Return (x, y) of the center of cell containing provided text 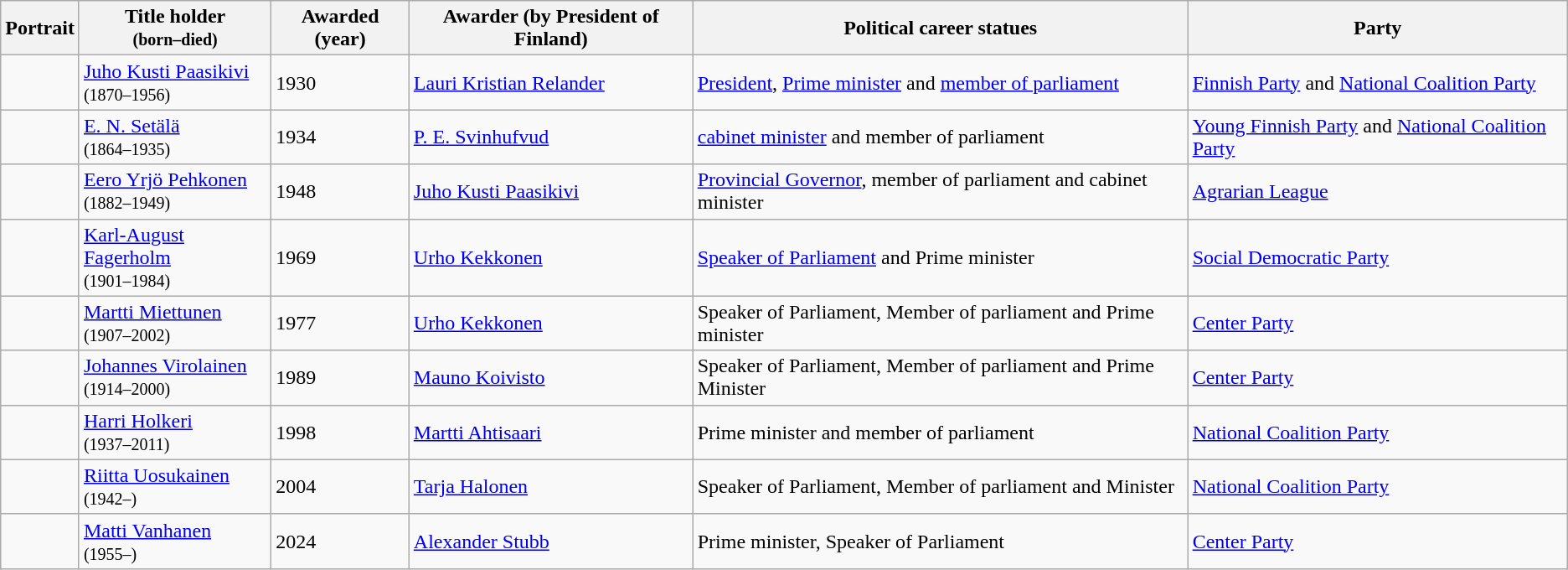
1998 (340, 433)
Speaker of Parliament, Member of parliament and Prime Minister (940, 377)
Tarja Halonen (551, 486)
Provincial Governor, member of parliament and cabinet minister (940, 191)
Juho Kusti Paasikivi (551, 191)
Lauri Kristian Relander (551, 82)
Speaker of Parliament, Member of parliament and Minister (940, 486)
Young Finnish Party and National Coalition Party (1377, 137)
1989 (340, 377)
Martti Ahtisaari (551, 433)
Agrarian League (1377, 191)
cabinet minister and member of parliament (940, 137)
Prime minister, Speaker of Parliament (940, 541)
Matti Vanhanen(1955–) (174, 541)
Social Democratic Party (1377, 257)
2024 (340, 541)
Prime minister and member of parliament (940, 433)
1930 (340, 82)
Party (1377, 28)
Mauno Koivisto (551, 377)
P. E. Svinhufvud (551, 137)
Martti Miettunen(1907–2002) (174, 324)
Alexander Stubb (551, 541)
2004 (340, 486)
President, Prime minister and member of parliament (940, 82)
Title holder (born–died) (174, 28)
Harri Holkeri(1937–2011) (174, 433)
Johannes Virolainen(1914–2000) (174, 377)
1977 (340, 324)
1948 (340, 191)
Speaker of Parliament and Prime minister (940, 257)
Political career statues (940, 28)
E. N. Setälä (1864–1935) (174, 137)
Finnish Party and National Coalition Party (1377, 82)
Riitta Uosukainen(1942–) (174, 486)
Juho Kusti Paasikivi(1870–1956) (174, 82)
Awarded (year) (340, 28)
Portrait (40, 28)
Eero Yrjö Pehkonen(1882–1949) (174, 191)
Karl-August Fagerholm(1901–1984) (174, 257)
Awarder (by President of Finland) (551, 28)
1969 (340, 257)
1934 (340, 137)
Speaker of Parliament, Member of parliament and Prime minister (940, 324)
